Determine the [X, Y] coordinate at the center of the cell enclosing the given text.  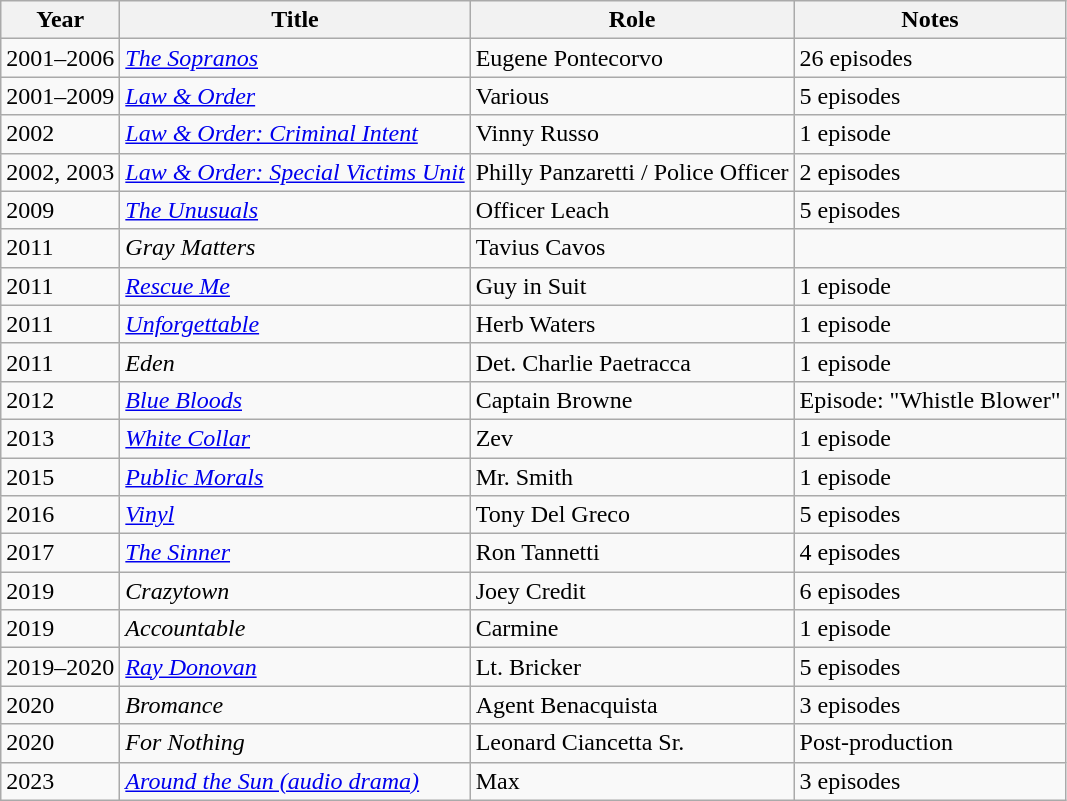
Ray Donovan [295, 667]
2013 [60, 438]
Carmine [632, 629]
Title [295, 20]
Accountable [295, 629]
Tony Del Greco [632, 515]
Agent Benacquista [632, 705]
The Sinner [295, 553]
Crazytown [295, 591]
Eden [295, 362]
2 episodes [930, 172]
2012 [60, 400]
Zev [632, 438]
Various [632, 96]
Tavius Cavos [632, 248]
2016 [60, 515]
Law & Order [295, 96]
Joey Credit [632, 591]
Leonard Ciancetta Sr. [632, 743]
Vinyl [295, 515]
Guy in Suit [632, 286]
Notes [930, 20]
2019–2020 [60, 667]
2002 [60, 134]
Max [632, 781]
Law & Order: Criminal Intent [295, 134]
White Collar [295, 438]
2001–2009 [60, 96]
The Unusuals [295, 210]
4 episodes [930, 553]
Vinny Russo [632, 134]
Episode: "Whistle Blower" [930, 400]
6 episodes [930, 591]
26 episodes [930, 58]
2002, 2003 [60, 172]
2015 [60, 477]
Unforgettable [295, 324]
Around the Sun (audio drama) [295, 781]
Law & Order: Special Victims Unit [295, 172]
2017 [60, 553]
2001–2006 [60, 58]
Officer Leach [632, 210]
Herb Waters [632, 324]
Role [632, 20]
Lt. Bricker [632, 667]
2023 [60, 781]
Year [60, 20]
Eugene Pontecorvo [632, 58]
2009 [60, 210]
For Nothing [295, 743]
Gray Matters [295, 248]
Blue Bloods [295, 400]
Public Morals [295, 477]
The Sopranos [295, 58]
Philly Panzaretti / Police Officer [632, 172]
Captain Browne [632, 400]
Bromance [295, 705]
Rescue Me [295, 286]
Ron Tannetti [632, 553]
Det. Charlie Paetracca [632, 362]
Mr. Smith [632, 477]
Post-production [930, 743]
